Pinpoint the cell where the given text exists, returning its [x, y] midpoint coordinate. 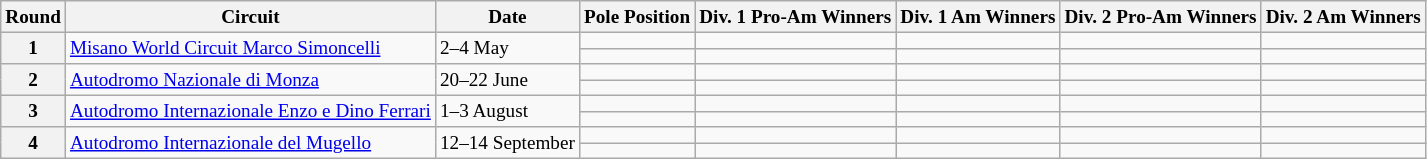
Autodromo Internazionale Enzo e Dino Ferrari [250, 111]
Div. 2 Am Winners [1343, 17]
3 [34, 111]
Circuit [250, 17]
Date [507, 17]
1 [34, 48]
4 [34, 143]
Pole Position [636, 17]
12–14 September [507, 143]
Misano World Circuit Marco Simoncelli [250, 48]
2 [34, 80]
2–4 May [507, 48]
Autodromo Nazionale di Monza [250, 80]
1–3 August [507, 111]
Div. 1 Pro-Am Winners [796, 17]
20–22 June [507, 80]
Div. 2 Pro-Am Winners [1160, 17]
Round [34, 17]
Div. 1 Am Winners [978, 17]
Autodromo Internazionale del Mugello [250, 143]
